Determine the [X, Y] coordinate at the center of the cell enclosing the given text.  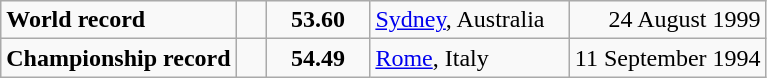
Championship record [118, 58]
24 August 1999 [668, 20]
11 September 1994 [668, 58]
Sydney, Australia [470, 20]
53.60 [318, 20]
54.49 [318, 58]
Rome, Italy [470, 58]
World record [118, 20]
